Return the [x, y] coordinate for the center point of the cell that contains the specified text.  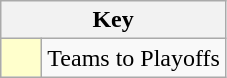
Teams to Playoffs [134, 58]
Key [114, 20]
